Return [X, Y] of the center of cell containing provided text 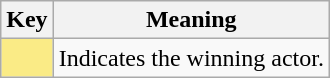
Key [27, 20]
Meaning [191, 20]
Indicates the winning actor. [191, 58]
